From the cell containing the given text, extract its center point as (X, Y) coordinate. 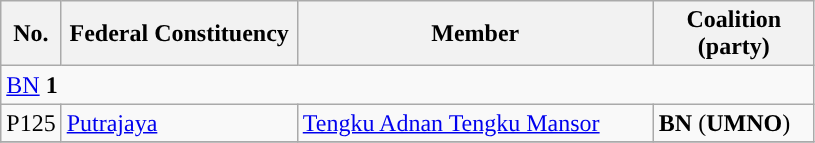
No. (31, 34)
P125 (31, 123)
Federal Constituency (179, 34)
Member (475, 34)
Tengku Adnan Tengku Mansor (475, 123)
BN 1 (408, 85)
BN (UMNO) (734, 123)
Putrajaya (179, 123)
Coalition (party) (734, 34)
